Extract the [X, Y] coordinate from the center of the cell holding the provided text.  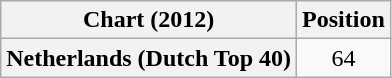
Netherlands (Dutch Top 40) [149, 58]
Position [344, 20]
64 [344, 58]
Chart (2012) [149, 20]
